Provide the [X, Y] coordinate of the cell's center where the given text is located.  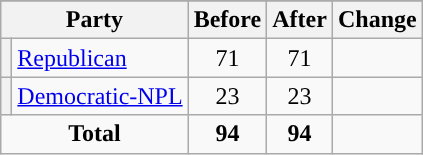
Republican [100, 58]
Democratic-NPL [100, 96]
After [300, 20]
Before [228, 20]
Total [94, 134]
Change [377, 20]
Party [94, 20]
